Pinpoint the cell where the given text exists, returning its [X, Y] midpoint coordinate. 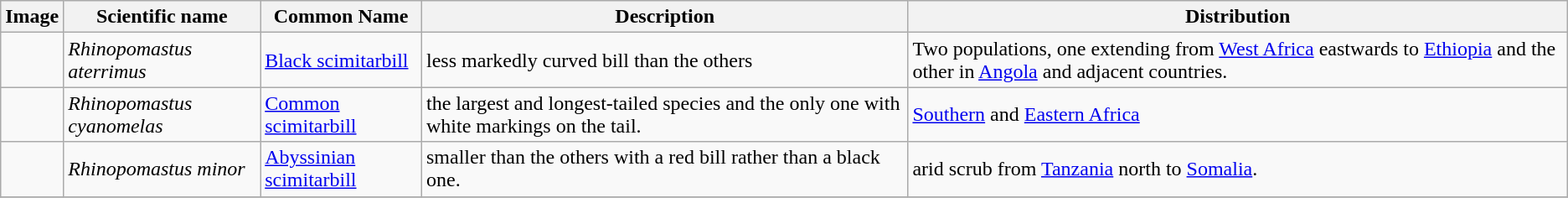
Rhinopomastus minor [162, 169]
Distribution [1238, 17]
Scientific name [162, 17]
Image [32, 17]
Southern and Eastern Africa [1238, 114]
Abyssinian scimitarbill [342, 169]
the largest and longest-tailed species and the only one with white markings on the tail. [664, 114]
Description [664, 17]
Two populations, one extending from West Africa eastwards to Ethiopia and the other in Angola and adjacent countries. [1238, 60]
Rhinopomastus aterrimus [162, 60]
Common scimitarbill [342, 114]
arid scrub from Tanzania north to Somalia. [1238, 169]
Common Name [342, 17]
smaller than the others with a red bill rather than a black one. [664, 169]
less markedly curved bill than the others [664, 60]
Black scimitarbill [342, 60]
Rhinopomastus cyanomelas [162, 114]
